Extract the (X, Y) coordinate from the center of the cell holding the provided text.  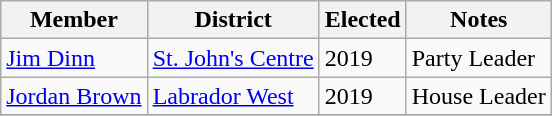
Labrador West (233, 96)
Party Leader (478, 58)
House Leader (478, 96)
Elected (362, 20)
St. John's Centre (233, 58)
District (233, 20)
Member (74, 20)
Jordan Brown (74, 96)
Notes (478, 20)
Jim Dinn (74, 58)
